Locate the cell with the specified text and output its [X, Y] center coordinate. 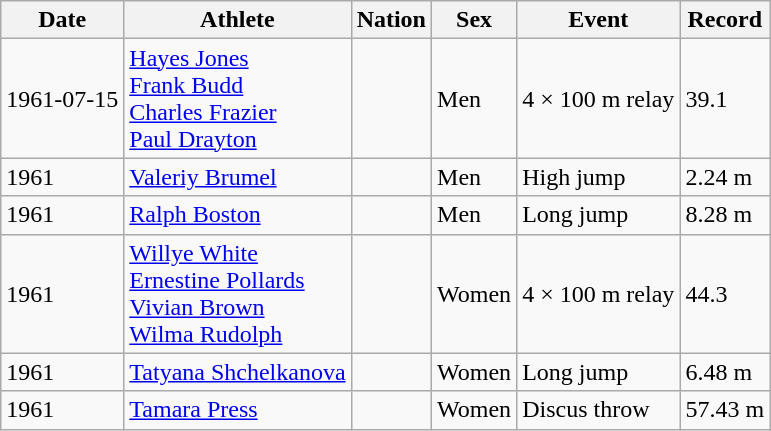
Athlete [238, 20]
Tamara Press [238, 410]
Event [598, 20]
Valeriy Brumel [238, 177]
44.3 [725, 294]
2.24 m [725, 177]
1961-07-15 [62, 98]
High jump [598, 177]
8.28 m [725, 215]
Ralph Boston [238, 215]
Tatyana Shchelkanova [238, 372]
Date [62, 20]
Willye WhiteErnestine PollardsVivian BrownWilma Rudolph [238, 294]
6.48 m [725, 372]
Nation [391, 20]
Hayes JonesFrank BuddCharles FrazierPaul Drayton [238, 98]
39.1 [725, 98]
57.43 m [725, 410]
Record [725, 20]
Sex [474, 20]
Discus throw [598, 410]
